Locate the cell with the specified text and output its [x, y] center coordinate. 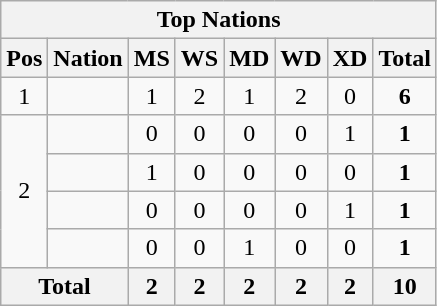
XD [350, 58]
Top Nations [219, 20]
10 [405, 286]
6 [405, 96]
WS [199, 58]
MD [250, 58]
Nation [88, 58]
MS [152, 58]
WD [301, 58]
Pos [24, 58]
